Pinpoint the cell where the given text exists, returning its (X, Y) midpoint coordinate. 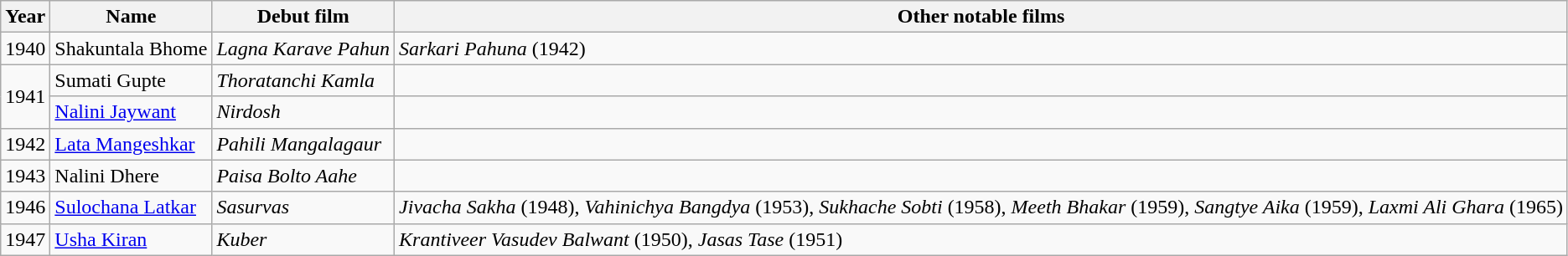
Sarkari Pahuna (1942) (981, 49)
1946 (25, 207)
Sasurvas (303, 207)
Year (25, 17)
Krantiveer Vasudev Balwant (1950), Jasas Tase (1951) (981, 239)
Kuber (303, 239)
1942 (25, 144)
Nalini Dhere (131, 176)
Other notable films (981, 17)
Usha Kiran (131, 239)
Pahili Mangalagaur (303, 144)
Shakuntala Bhome (131, 49)
Thoratanchi Kamla (303, 80)
Jivacha Sakha (1948), Vahinichya Bangdya (1953), Sukhache Sobti (1958), Meeth Bhakar (1959), Sangtye Aika (1959), Laxmi Ali Ghara (1965) (981, 207)
Name (131, 17)
Lata Mangeshkar (131, 144)
Sulochana Latkar (131, 207)
1940 (25, 49)
Nirdosh (303, 112)
Paisa Bolto Aahe (303, 176)
1941 (25, 96)
Sumati Gupte (131, 80)
Nalini Jaywant (131, 112)
Debut film (303, 17)
1947 (25, 239)
1943 (25, 176)
Lagna Karave Pahun (303, 49)
